Output the [x, y] coordinate of the center of the cell containing the given text.  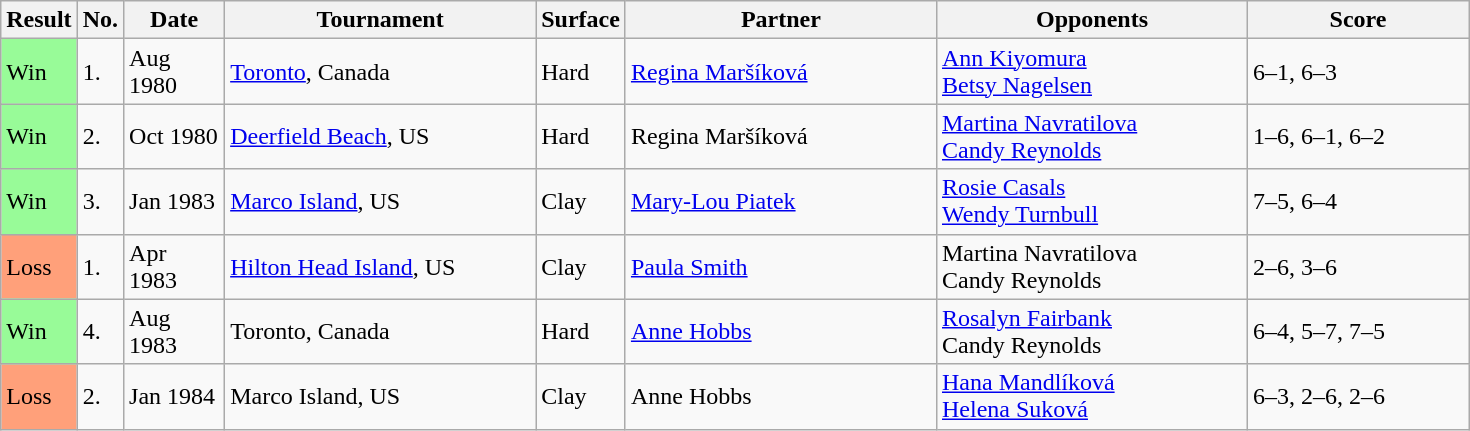
Aug 1983 [174, 332]
6–1, 6–3 [1358, 72]
Tournament [380, 20]
Rosalyn Fairbank Candy Reynolds [1092, 332]
Jan 1984 [174, 396]
Opponents [1092, 20]
Ann Kiyomura Betsy Nagelsen [1092, 72]
Apr 1983 [174, 266]
6–3, 2–6, 2–6 [1358, 396]
Deerfield Beach, US [380, 136]
Result [39, 20]
6–4, 5–7, 7–5 [1358, 332]
Mary-Lou Piatek [780, 202]
4. [100, 332]
Oct 1980 [174, 136]
Score [1358, 20]
Hilton Head Island, US [380, 266]
Rosie Casals Wendy Turnbull [1092, 202]
No. [100, 20]
Aug 1980 [174, 72]
Paula Smith [780, 266]
Surface [581, 20]
Hana Mandlíková Helena Suková [1092, 396]
Partner [780, 20]
7–5, 6–4 [1358, 202]
3. [100, 202]
2–6, 3–6 [1358, 266]
1–6, 6–1, 6–2 [1358, 136]
Date [174, 20]
Jan 1983 [174, 202]
